Identify which cell holds the provided text, then report its [X, Y] central coordinate. 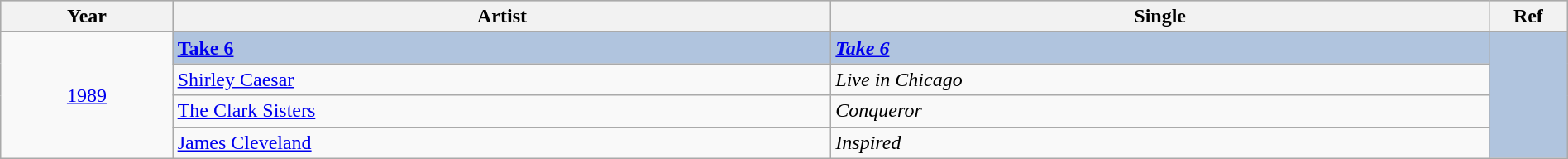
Shirley Caesar [502, 79]
Ref [1528, 17]
The Clark Sisters [502, 111]
Single [1160, 17]
Inspired [1160, 142]
Year [87, 17]
James Cleveland [502, 142]
Live in Chicago [1160, 79]
Conqueror [1160, 111]
Artist [502, 17]
1989 [87, 95]
